Extract the (x, y) coordinate from the center of the cell holding the provided text.  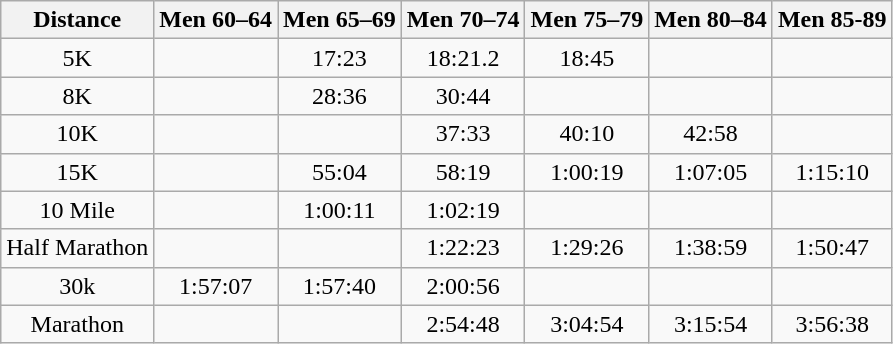
17:23 (340, 58)
37:33 (463, 134)
1:29:26 (587, 248)
1:22:23 (463, 248)
18:21.2 (463, 58)
55:04 (340, 172)
2:54:48 (463, 324)
1:38:59 (711, 248)
Distance (78, 20)
Men 60–64 (216, 20)
3:56:38 (832, 324)
2:00:56 (463, 286)
1:00:19 (587, 172)
42:58 (711, 134)
3:04:54 (587, 324)
Men 85-89 (832, 20)
8K (78, 96)
1:50:47 (832, 248)
58:19 (463, 172)
40:10 (587, 134)
1:00:11 (340, 210)
1:57:40 (340, 286)
Men 80–84 (711, 20)
30k (78, 286)
10K (78, 134)
10 Mile (78, 210)
5K (78, 58)
Men 65–69 (340, 20)
28:36 (340, 96)
Marathon (78, 324)
1:15:10 (832, 172)
1:57:07 (216, 286)
Half Marathon (78, 248)
15K (78, 172)
30:44 (463, 96)
Men 70–74 (463, 20)
Men 75–79 (587, 20)
3:15:54 (711, 324)
18:45 (587, 58)
1:02:19 (463, 210)
1:07:05 (711, 172)
